Find where the given text appears and provide that cell's center as (X, Y) coordinate. 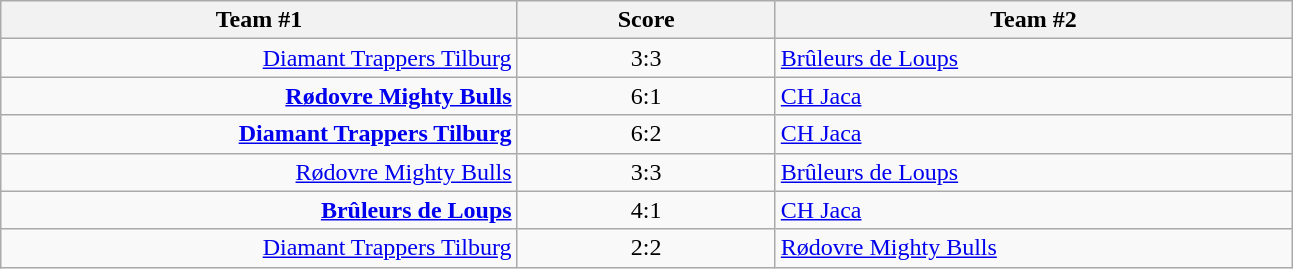
4:1 (646, 210)
2:2 (646, 248)
6:2 (646, 134)
6:1 (646, 96)
Score (646, 20)
Team #1 (259, 20)
Team #2 (1033, 20)
